Detect which cell encompasses the target text, then output its (X, Y) center coordinate. 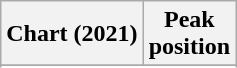
Chart (2021) (72, 34)
Peakposition (189, 34)
